Identify which cell holds the provided text, then report its [x, y] central coordinate. 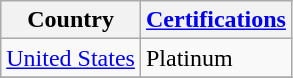
Platinum [216, 58]
United States [71, 58]
Country [71, 20]
Certifications [216, 20]
